Output the (x, y) coordinate of the center of the cell containing the given text.  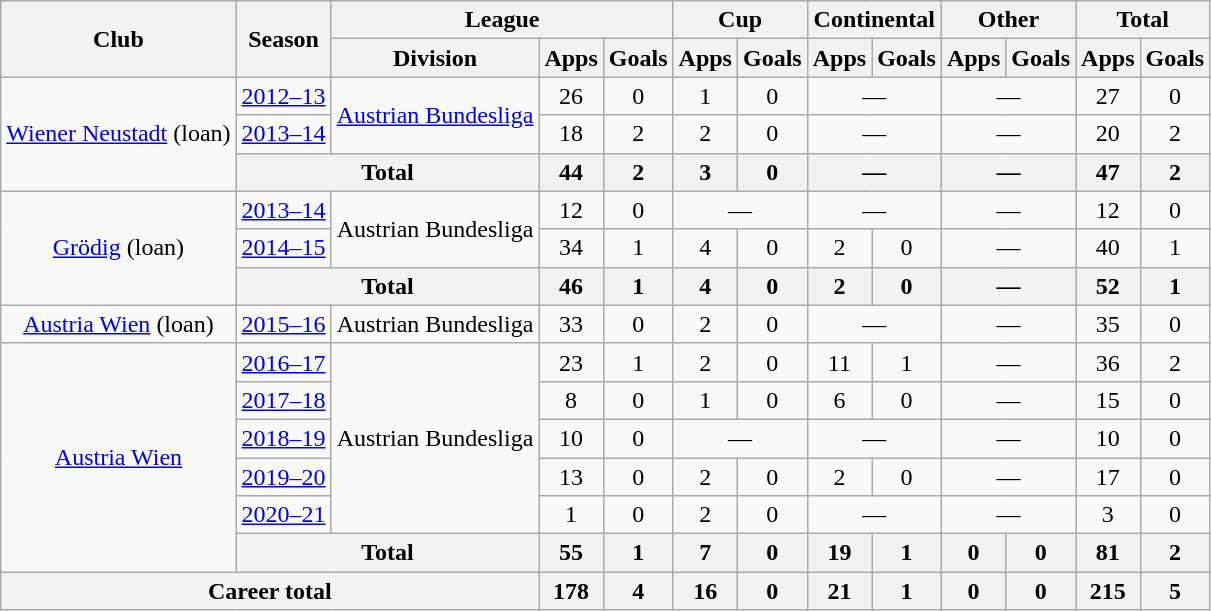
34 (571, 248)
11 (839, 362)
2014–15 (284, 248)
19 (839, 553)
17 (1108, 477)
2019–20 (284, 477)
Grödig (loan) (118, 248)
178 (571, 591)
Wiener Neustadt (loan) (118, 134)
47 (1108, 172)
13 (571, 477)
18 (571, 134)
Season (284, 39)
46 (571, 286)
6 (839, 400)
20 (1108, 134)
League (502, 20)
2015–16 (284, 324)
Career total (270, 591)
Austria Wien (loan) (118, 324)
Other (1008, 20)
2012–13 (284, 96)
Cup (740, 20)
35 (1108, 324)
Club (118, 39)
52 (1108, 286)
33 (571, 324)
2020–21 (284, 515)
40 (1108, 248)
5 (1175, 591)
Austria Wien (118, 457)
2017–18 (284, 400)
215 (1108, 591)
55 (571, 553)
36 (1108, 362)
8 (571, 400)
81 (1108, 553)
26 (571, 96)
23 (571, 362)
7 (705, 553)
Division (435, 58)
2018–19 (284, 438)
27 (1108, 96)
16 (705, 591)
44 (571, 172)
15 (1108, 400)
21 (839, 591)
Continental (874, 20)
2016–17 (284, 362)
